Output the (x, y) coordinate of the center of the cell containing the given text.  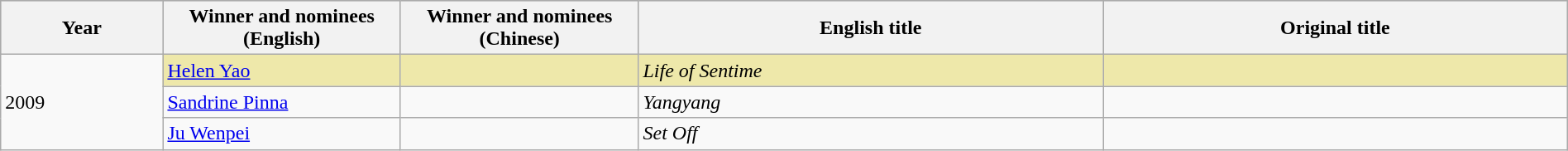
Winner and nominees(English) (282, 28)
Sandrine Pinna (282, 102)
Yangyang (871, 102)
2009 (82, 102)
Winner and nominees(Chinese) (519, 28)
Life of Sentime (871, 71)
Original title (1336, 28)
Ju Wenpei (282, 134)
Set Off (871, 134)
English title (871, 28)
Helen Yao (282, 71)
Year (82, 28)
